Pinpoint the cell where the given text exists, returning its (x, y) midpoint coordinate. 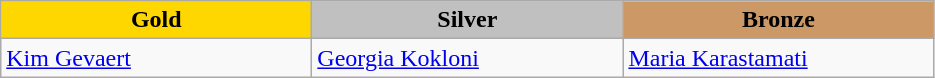
Kim Gevaert (156, 58)
Bronze (778, 20)
Gold (156, 20)
Maria Karastamati (778, 58)
Georgia Kokloni (468, 58)
Silver (468, 20)
